Extract the (X, Y) coordinate from the center of the cell holding the provided text.  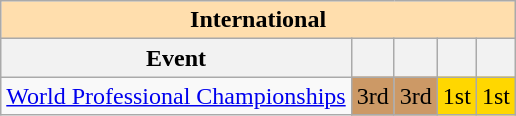
World Professional Championships (176, 96)
International (258, 20)
Event (176, 58)
